Pinpoint the cell where the given text exists, returning its (x, y) midpoint coordinate. 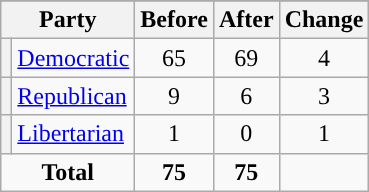
Libertarian (74, 134)
Republican (74, 96)
Democratic (74, 58)
69 (246, 58)
3 (324, 96)
6 (246, 96)
9 (174, 96)
Before (174, 20)
65 (174, 58)
Party (68, 20)
0 (246, 134)
Total (68, 172)
After (246, 20)
4 (324, 58)
Change (324, 20)
